For the text-containing cell, return its midpoint in [X, Y] coordinate format. 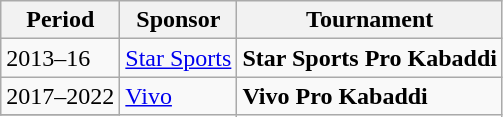
Vivo Pro Kabaddi [370, 96]
Vivo [178, 96]
2013–16 [60, 58]
Star Sports [178, 58]
Period [60, 20]
Tournament [370, 20]
Star Sports Pro Kabaddi [370, 58]
Sponsor [178, 20]
2017–2022 [60, 96]
